Scan for the cell matching the given text and deliver its [x, y] coordinate at center. 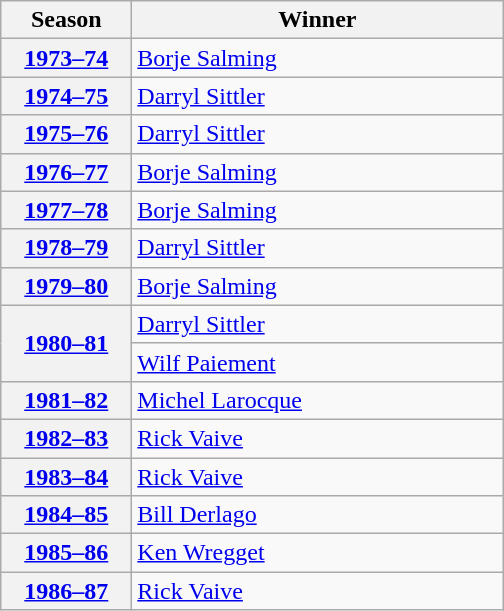
1974–75 [66, 96]
1973–74 [66, 58]
Wilf Paiement [318, 362]
1979–80 [66, 286]
Bill Derlago [318, 515]
Ken Wregget [318, 553]
1980–81 [66, 343]
1981–82 [66, 400]
1977–78 [66, 210]
Season [66, 20]
1985–86 [66, 553]
1983–84 [66, 477]
Winner [318, 20]
1982–83 [66, 438]
1976–77 [66, 172]
1975–76 [66, 134]
1986–87 [66, 591]
Michel Larocque [318, 400]
1984–85 [66, 515]
1978–79 [66, 248]
